From the cell containing the given text, extract its center point as (X, Y) coordinate. 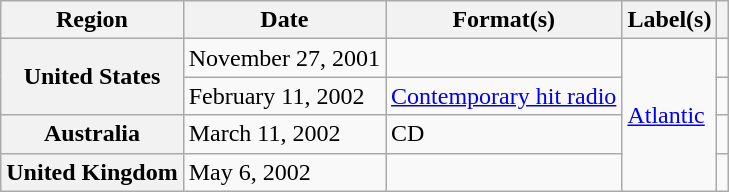
United States (92, 77)
Date (284, 20)
Region (92, 20)
Australia (92, 134)
Label(s) (670, 20)
May 6, 2002 (284, 172)
March 11, 2002 (284, 134)
Format(s) (504, 20)
November 27, 2001 (284, 58)
February 11, 2002 (284, 96)
CD (504, 134)
Atlantic (670, 115)
Contemporary hit radio (504, 96)
United Kingdom (92, 172)
